Detect which cell encompasses the target text, then output its (X, Y) center coordinate. 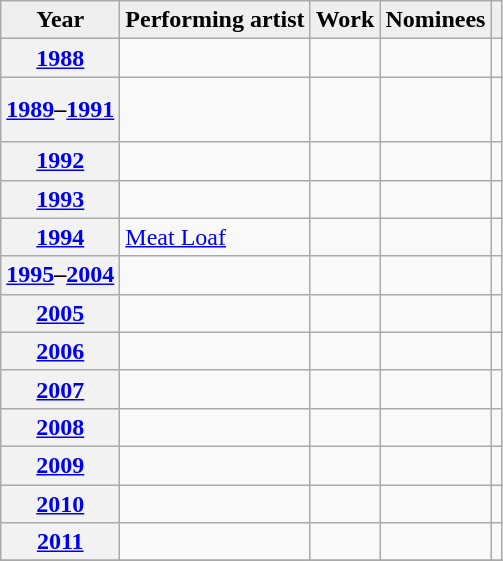
Work (345, 20)
2009 (60, 465)
Performing artist (215, 20)
1988 (60, 58)
1993 (60, 199)
1992 (60, 161)
1995–2004 (60, 275)
2008 (60, 427)
1994 (60, 237)
2010 (60, 503)
2006 (60, 351)
Nominees (436, 20)
2011 (60, 542)
2007 (60, 389)
Year (60, 20)
2005 (60, 313)
1989–1991 (60, 110)
Meat Loaf (215, 237)
